Return [X, Y] of the center of cell containing provided text 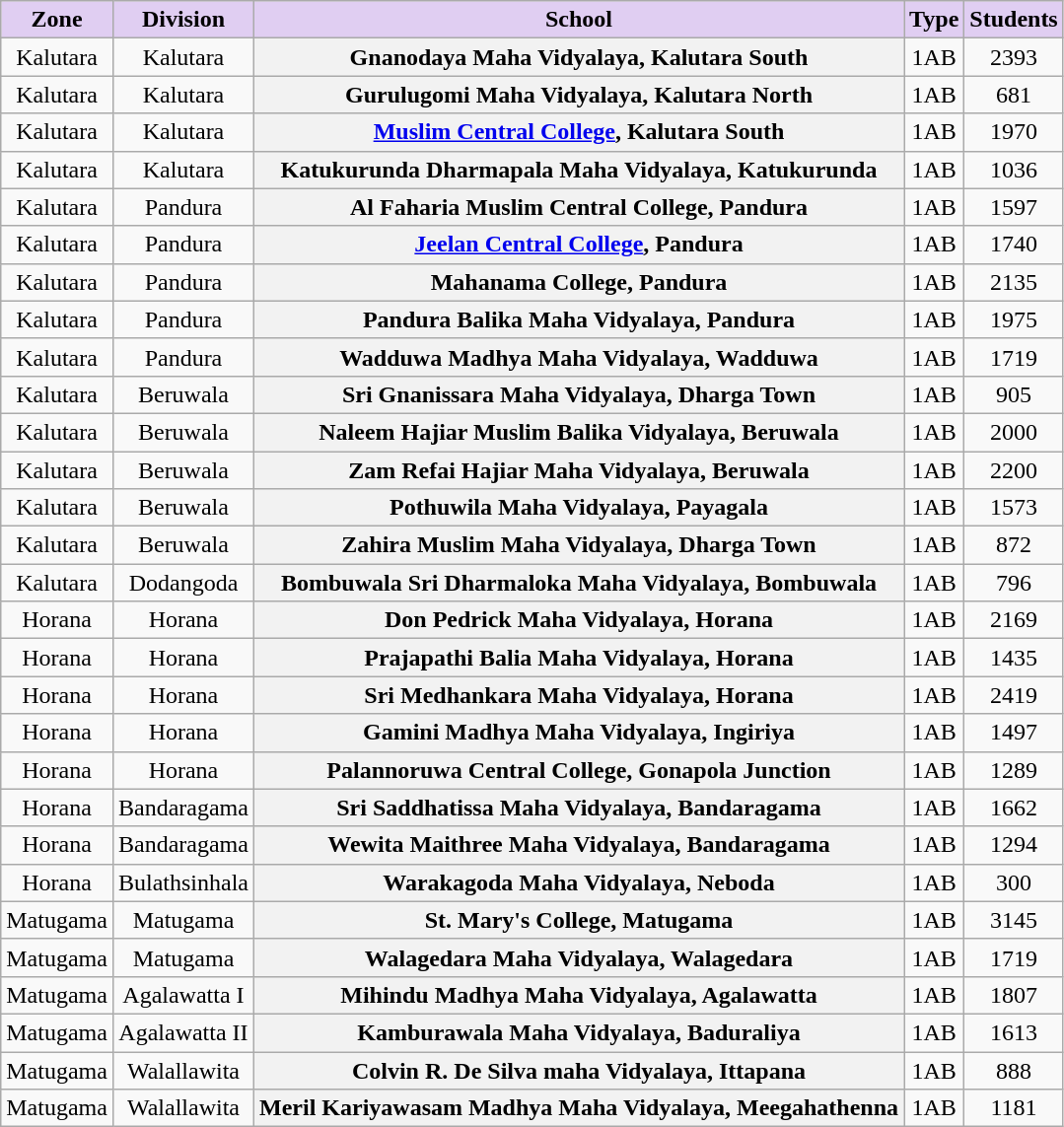
1036 [1014, 170]
1807 [1014, 995]
Gnanodaya Maha Vidyalaya, Kalutara South [578, 57]
Agalawatta I [183, 995]
Bombuwala Sri Dharmaloka Maha Vidyalaya, Bombuwala [578, 583]
905 [1014, 394]
Sri Gnanissara Maha Vidyalaya, Dharga Town [578, 394]
3145 [1014, 920]
Katukurunda Dharmapala Maha Vidyalaya, Katukurunda [578, 170]
681 [1014, 95]
Zone [57, 20]
1435 [1014, 658]
Wadduwa Madhya Maha Vidyalaya, Wadduwa [578, 357]
300 [1014, 882]
St. Mary's College, Matugama [578, 920]
Zam Refai Hajiar Maha Vidyalaya, Beruwala [578, 470]
Pandura Balika Maha Vidyalaya, Pandura [578, 319]
Gurulugomi Maha Vidyalaya, Kalutara North [578, 95]
Naleem Hajiar Muslim Balika Vidyalaya, Beruwala [578, 432]
Gamini Madhya Maha Vidyalaya, Ingiriya [578, 733]
Prajapathi Balia Maha Vidyalaya, Horana [578, 658]
2200 [1014, 470]
Walagedara Maha Vidyalaya, Walagedara [578, 957]
1597 [1014, 207]
Bulathsinhala [183, 882]
1497 [1014, 733]
Students [1014, 20]
Mihindu Madhya Maha Vidyalaya, Agalawatta [578, 995]
Sri Saddhatissa Maha Vidyalaya, Bandaragama [578, 808]
888 [1014, 1070]
Type [935, 20]
Dodangoda [183, 583]
Warakagoda Maha Vidyalaya, Neboda [578, 882]
Palannoruwa Central College, Gonapola Junction [578, 770]
796 [1014, 583]
2000 [1014, 432]
Colvin R. De Silva maha Vidyalaya, Ittapana [578, 1070]
1975 [1014, 319]
2419 [1014, 695]
1970 [1014, 132]
2135 [1014, 282]
Jeelan Central College, Pandura [578, 245]
2393 [1014, 57]
Muslim Central College, Kalutara South [578, 132]
School [578, 20]
1289 [1014, 770]
Sri Medhankara Maha Vidyalaya, Horana [578, 695]
Division [183, 20]
Zahira Muslim Maha Vidyalaya, Dharga Town [578, 545]
Agalawatta II [183, 1032]
1294 [1014, 845]
Meril Kariyawasam Madhya Maha Vidyalaya, Meegahathenna [578, 1108]
2169 [1014, 620]
872 [1014, 545]
1181 [1014, 1108]
1662 [1014, 808]
Kamburawala Maha Vidyalaya, Baduraliya [578, 1032]
Mahanama College, Pandura [578, 282]
Pothuwila Maha Vidyalaya, Payagala [578, 508]
Don Pedrick Maha Vidyalaya, Horana [578, 620]
1740 [1014, 245]
1613 [1014, 1032]
1573 [1014, 508]
Wewita Maithree Maha Vidyalaya, Bandaragama [578, 845]
Al Faharia Muslim Central College, Pandura [578, 207]
